Output the [x, y] coordinate of the center of the cell containing the given text.  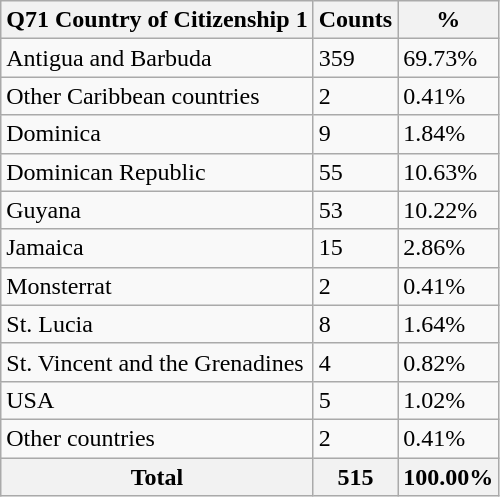
Dominican Republic [157, 172]
100.00% [448, 477]
10.22% [448, 210]
53 [355, 210]
8 [355, 324]
0.82% [448, 362]
2.86% [448, 248]
69.73% [448, 58]
Dominica [157, 134]
Jamaica [157, 248]
Other Caribbean countries [157, 96]
% [448, 20]
4 [355, 362]
Other countries [157, 438]
St. Lucia [157, 324]
515 [355, 477]
Total [157, 477]
10.63% [448, 172]
Antigua and Barbuda [157, 58]
Guyana [157, 210]
Counts [355, 20]
1.02% [448, 400]
Monsterrat [157, 286]
5 [355, 400]
359 [355, 58]
9 [355, 134]
1.84% [448, 134]
55 [355, 172]
St. Vincent and the Grenadines [157, 362]
1.64% [448, 324]
USA [157, 400]
15 [355, 248]
Q71 Country of Citizenship 1 [157, 20]
